Extract the [X, Y] coordinate from the center of the cell holding the provided text.  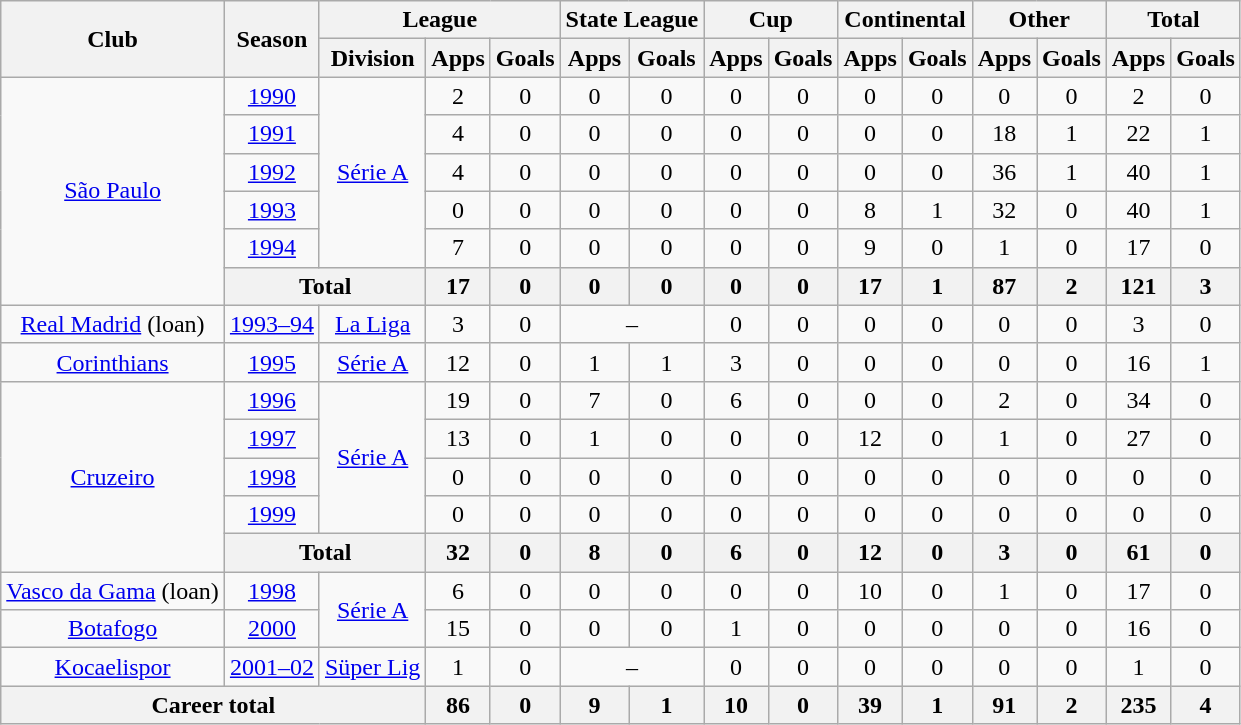
2000 [272, 629]
27 [1138, 438]
Vasco da Gama (loan) [113, 591]
1996 [272, 400]
La Liga [372, 324]
18 [1004, 134]
61 [1138, 553]
Corinthians [113, 362]
86 [458, 705]
1994 [272, 248]
1993–94 [272, 324]
Club [113, 39]
Kocaelispor [113, 667]
19 [458, 400]
34 [1138, 400]
State League [632, 20]
15 [458, 629]
Continental [905, 20]
1990 [272, 96]
13 [458, 438]
São Paulo [113, 191]
Süper Lig [372, 667]
1999 [272, 515]
87 [1004, 286]
1997 [272, 438]
League [440, 20]
36 [1004, 172]
Cruzeiro [113, 476]
Cup [771, 20]
Division [372, 58]
1995 [272, 362]
1993 [272, 210]
235 [1138, 705]
2001–02 [272, 667]
121 [1138, 286]
Other [1039, 20]
Botafogo [113, 629]
22 [1138, 134]
Real Madrid (loan) [113, 324]
39 [870, 705]
Season [272, 39]
1991 [272, 134]
Career total [214, 705]
1992 [272, 172]
91 [1004, 705]
